Provide the [X, Y] coordinate of the cell's center where the given text is located.  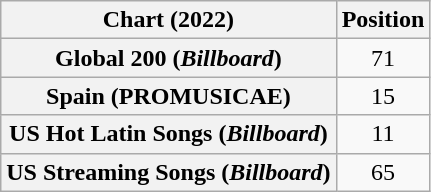
65 [383, 172]
15 [383, 96]
Global 200 (Billboard) [168, 58]
71 [383, 58]
Position [383, 20]
Chart (2022) [168, 20]
Spain (PROMUSICAE) [168, 96]
11 [383, 134]
US Hot Latin Songs (Billboard) [168, 134]
US Streaming Songs (Billboard) [168, 172]
